Provide the (X, Y) coordinate of the cell's center where the given text is located.  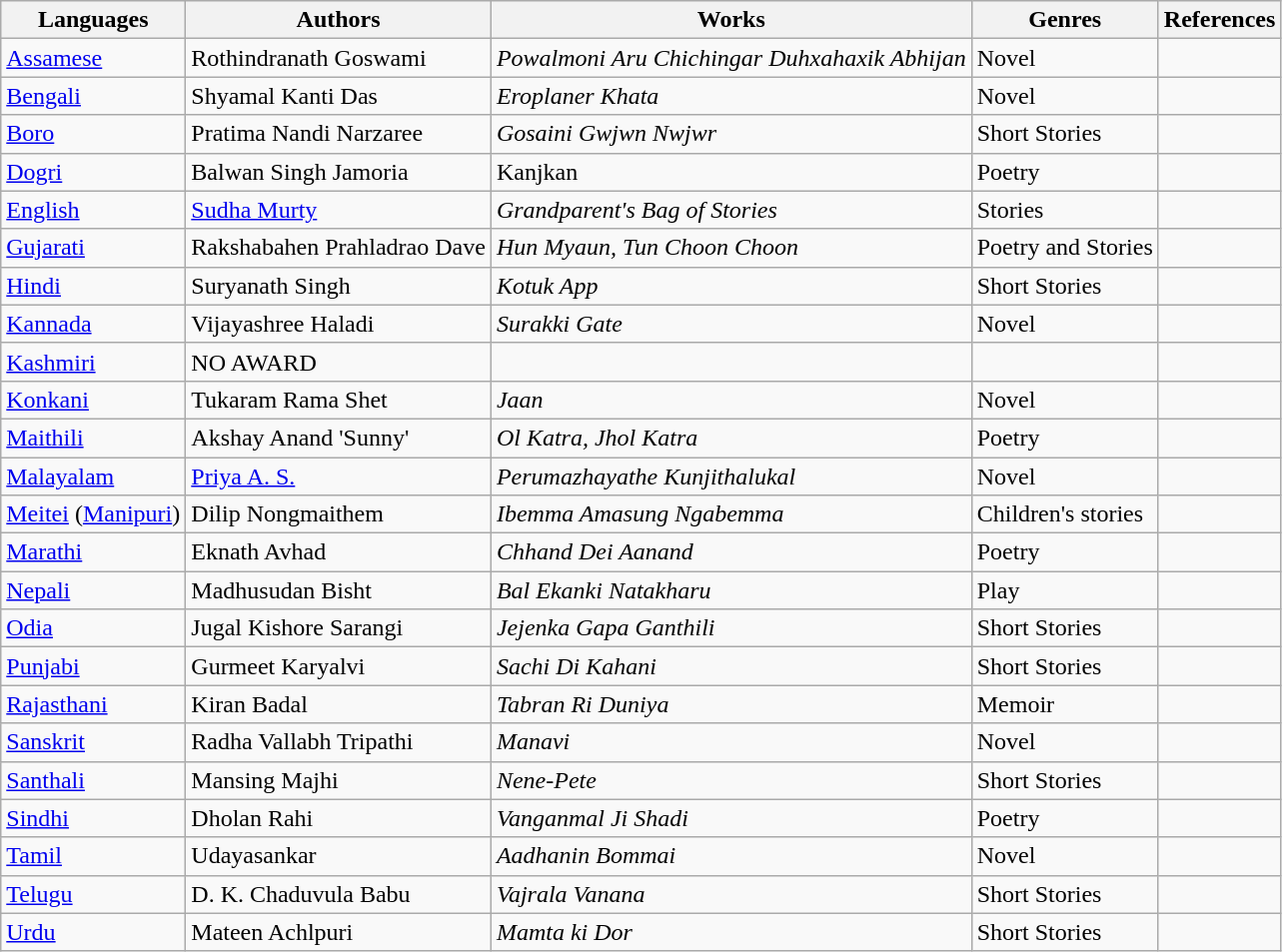
Eknath Avhad (339, 552)
Vijayashree Haladi (339, 324)
Suryanath Singh (339, 286)
Assamese (94, 58)
Akshay Anand 'Sunny' (339, 438)
Tamil (94, 856)
Mateen Achlpuri (339, 932)
Vanganmal Ji Shadi (731, 818)
Malayalam (94, 476)
Rakshabahen Prahladrao Dave (339, 248)
Udayasankar (339, 856)
Pratima Nandi Narzaree (339, 134)
Jugal Kishore Sarangi (339, 628)
Sudha Murty (339, 210)
Sanskrit (94, 742)
Aadhanin Bommai (731, 856)
Rajasthani (94, 704)
Gujarati (94, 248)
Gosaini Gwjwn Nwjwr (731, 134)
Memoir (1065, 704)
Tabran Ri Duniya (731, 704)
Odia (94, 628)
Tukaram Rama Shet (339, 400)
Surakki Gate (731, 324)
NO AWARD (339, 362)
Nene-Pete (731, 780)
Meitei (Manipuri) (94, 514)
Telugu (94, 894)
Dholan Rahi (339, 818)
Genres (1065, 20)
Priya A. S. (339, 476)
Hun Myaun, Tun Choon Choon (731, 248)
Jaan (731, 400)
Gurmeet Karyalvi (339, 666)
Jejenka Gapa Ganthili (731, 628)
Mansing Majhi (339, 780)
Kanjkan (731, 172)
Sachi Di Kahani (731, 666)
Powalmoni Aru Chichingar Duhxahaxik Abhijan (731, 58)
Madhusudan Bisht (339, 590)
Ibemma Amasung Ngabemma (731, 514)
Punjabi (94, 666)
Hindi (94, 286)
Children's stories (1065, 514)
Vajrala Vanana (731, 894)
Ol Katra, Jhol Katra (731, 438)
Languages (94, 20)
Dilip Nongmaithem (339, 514)
References (1219, 20)
Kannada (94, 324)
Urdu (94, 932)
Grandparent's Bag of Stories (731, 210)
Shyamal Kanti Das (339, 96)
Chhand Dei Aanand (731, 552)
Balwan Singh Jamoria (339, 172)
Mamta ki Dor (731, 932)
Sindhi (94, 818)
Works (731, 20)
Radha Vallabh Tripathi (339, 742)
Play (1065, 590)
Kashmiri (94, 362)
Manavi (731, 742)
Kotuk App (731, 286)
Poetry and Stories (1065, 248)
Maithili (94, 438)
Eroplaner Khata (731, 96)
D. K. Chaduvula Babu (339, 894)
Kiran Badal (339, 704)
Authors (339, 20)
Konkani (94, 400)
Santhali (94, 780)
Nepali (94, 590)
Bengali (94, 96)
Dogri (94, 172)
Rothindranath Goswami (339, 58)
Marathi (94, 552)
Boro (94, 134)
Stories (1065, 210)
English (94, 210)
Bal Ekanki Natakharu (731, 590)
Perumazhayathe Kunjithalukal (731, 476)
